Detect which cell encompasses the target text, then output its [x, y] center coordinate. 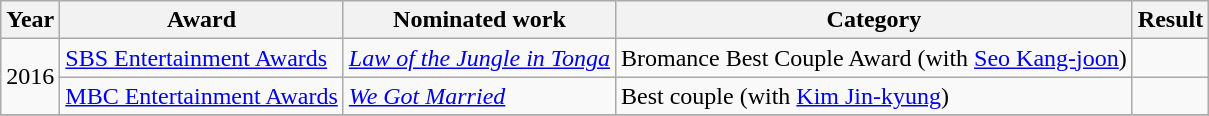
2016 [30, 77]
We Got Married [479, 96]
Category [874, 20]
Award [202, 20]
MBC Entertainment Awards [202, 96]
Result [1170, 20]
Year [30, 20]
Nominated work [479, 20]
Best couple (with Kim Jin-kyung) [874, 96]
Law of the Jungle in Tonga [479, 58]
SBS Entertainment Awards [202, 58]
Bromance Best Couple Award (with Seo Kang-joon) [874, 58]
